For the text-containing cell, return its midpoint in (X, Y) coordinate format. 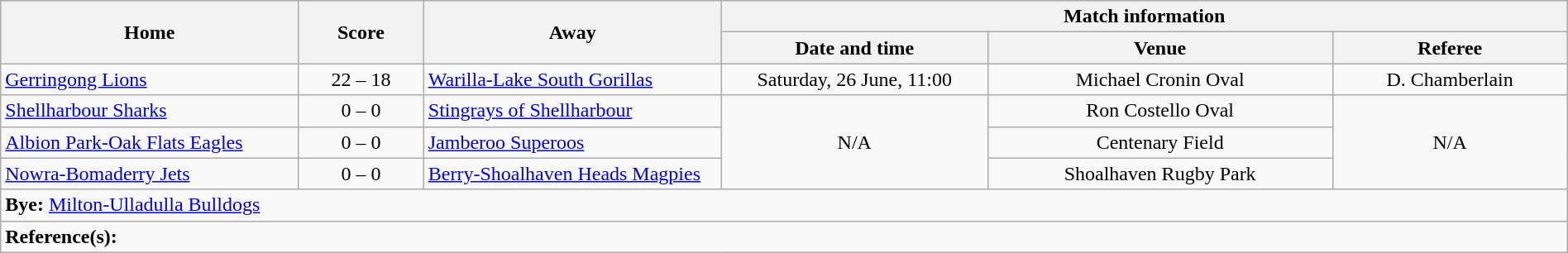
Ron Costello Oval (1159, 111)
Away (572, 32)
Nowra-Bomaderry Jets (150, 174)
Shellharbour Sharks (150, 111)
Referee (1450, 48)
Date and time (854, 48)
Albion Park-Oak Flats Eagles (150, 142)
Jamberoo Superoos (572, 142)
22 – 18 (361, 79)
Gerringong Lions (150, 79)
Saturday, 26 June, 11:00 (854, 79)
Bye: Milton-Ulladulla Bulldogs (784, 205)
Warilla-Lake South Gorillas (572, 79)
Home (150, 32)
Score (361, 32)
D. Chamberlain (1450, 79)
Berry-Shoalhaven Heads Magpies (572, 174)
Michael Cronin Oval (1159, 79)
Venue (1159, 48)
Centenary Field (1159, 142)
Shoalhaven Rugby Park (1159, 174)
Reference(s): (784, 236)
Match information (1145, 17)
Stingrays of Shellharbour (572, 111)
